Identify which cell holds the provided text, then report its [x, y] central coordinate. 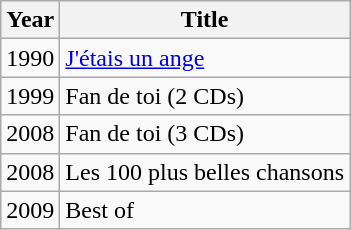
1999 [30, 96]
Year [30, 20]
Best of [205, 210]
Title [205, 20]
Fan de toi (2 CDs) [205, 96]
2009 [30, 210]
Les 100 plus belles chansons [205, 172]
1990 [30, 58]
J'étais un ange [205, 58]
Fan de toi (3 CDs) [205, 134]
